Output the (x, y) coordinate of the center of the cell containing the given text.  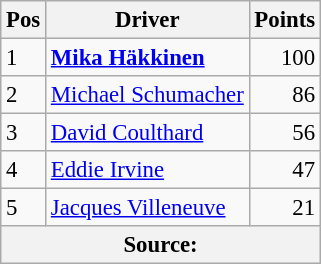
5 (24, 208)
3 (24, 133)
86 (284, 95)
21 (284, 208)
Mika Häkkinen (148, 58)
4 (24, 170)
David Coulthard (148, 133)
Michael Schumacher (148, 95)
2 (24, 95)
Points (284, 20)
Driver (148, 20)
47 (284, 170)
Jacques Villeneuve (148, 208)
Pos (24, 20)
Eddie Irvine (148, 170)
56 (284, 133)
Source: (161, 245)
100 (284, 58)
1 (24, 58)
